Return [x, y] of the center of cell containing provided text 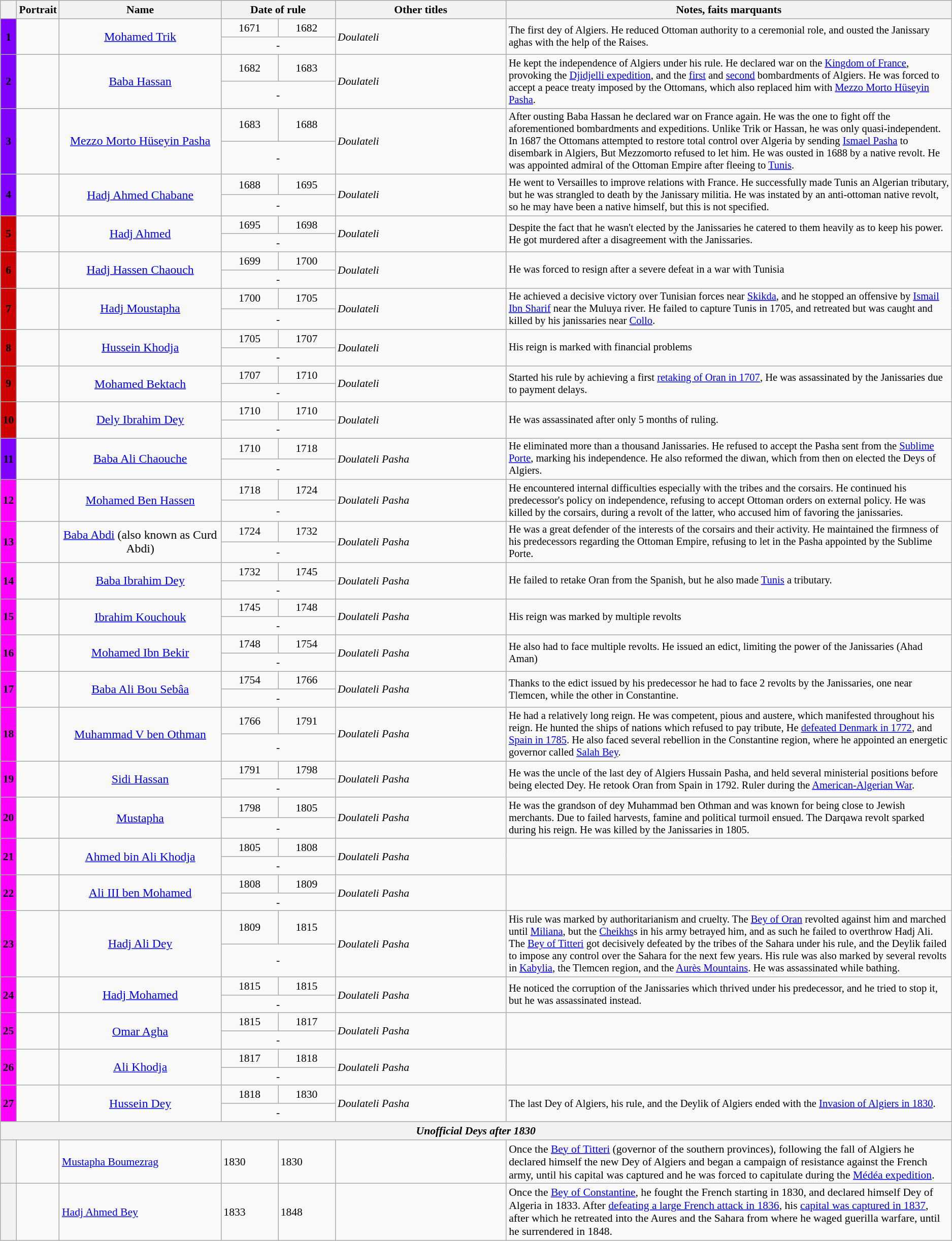
The first dey of Algiers. He reduced Ottoman authority to a ceremonial role, and ousted the Janissary aghas with the help of the Raises. [729, 37]
Mohamed Ibn Bekir [140, 653]
8 [9, 347]
Other titles [420, 10]
He was assassinated after only 5 months of ruling. [729, 420]
16 [9, 653]
1 [9, 37]
Hadj Ahmed Chabane [140, 195]
Baba Hassan [140, 82]
Portrait [38, 10]
Mohamed Trik [140, 37]
His reign was marked by multiple revolts [729, 616]
Notes, faits marquants [729, 10]
Muhammad V ben Othman [140, 734]
11 [9, 459]
Hadj Ali Dey [140, 944]
Hussein Dey [140, 1104]
Baba Ibrahim Dey [140, 581]
1699 [249, 261]
4 [9, 195]
27 [9, 1104]
He was forced to resign after a severe defeat in a war with Tunisia [729, 270]
2 [9, 82]
The last Dey of Algiers, his rule, and the Deylik of Algiers ended with the Invasion of Algiers in 1830. [729, 1104]
He also had to face multiple revolts. He issued an edict, limiting the power of the Janissaries (Ahad Aman) [729, 653]
Mohamed Ben Hassen [140, 501]
5 [9, 234]
Mustapha [140, 818]
Baba Ali Chaouche [140, 459]
1833 [249, 1212]
Mohamed Bektach [140, 384]
Dely Ibrahim Dey [140, 420]
Mezzo Morto Hüseyin Pasha [140, 142]
Hadj Ahmed Bey [140, 1212]
9 [9, 384]
Hadj Hassen Chaouch [140, 270]
Mustapha Boumezrag [140, 1162]
22 [9, 893]
1671 [249, 28]
1848 [307, 1212]
He noticed the corruption of the Janissaries which thrived under his predecessor, and he tried to stop it, but he was assassinated instead. [729, 995]
13 [9, 542]
Hadj Ahmed [140, 234]
Sidi Hassan [140, 779]
Thanks to the edict issued by his predecessor he had to face 2 revolts by the Janissaries, one near Tlemcen, while the other in Constantine. [729, 690]
Ali III ben Mohamed [140, 893]
17 [9, 690]
24 [9, 995]
21 [9, 857]
6 [9, 270]
Baba Abdi (also known as Curd Abdi) [140, 542]
3 [9, 142]
25 [9, 1031]
14 [9, 581]
Hadj Moustapha [140, 309]
He failed to retake Oran from the Spanish, but he also made Tunis a tributary. [729, 581]
Ahmed bin Ali Khodja [140, 857]
Unofficial Deys after 1830 [476, 1131]
Ali Khodja [140, 1067]
Name [140, 10]
12 [9, 501]
Date of rule [278, 10]
Omar Agha [140, 1031]
1698 [307, 225]
7 [9, 309]
Baba Ali Bou Sebâa [140, 690]
15 [9, 616]
Started his rule by achieving a first retaking of Oran in 1707, He was assassinated by the Janissaries due to payment delays. [729, 384]
His reign is marked with financial problems [729, 347]
18 [9, 734]
Hadj Mohamed [140, 995]
Ibrahim Kouchouk [140, 616]
Hussein Khodja [140, 347]
10 [9, 420]
20 [9, 818]
23 [9, 944]
26 [9, 1067]
19 [9, 779]
